From the cell containing the given text, extract its center point as (X, Y) coordinate. 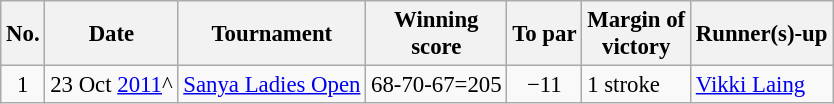
Sanya Ladies Open (272, 85)
68-70-67=205 (436, 85)
To par (544, 34)
1 stroke (636, 85)
Winningscore (436, 34)
No. (23, 34)
−11 (544, 85)
23 Oct 2011^ (112, 85)
Runner(s)-up (762, 34)
Margin ofvictory (636, 34)
Date (112, 34)
Vikki Laing (762, 85)
Tournament (272, 34)
1 (23, 85)
